Return the [x, y] coordinate for the center point of the cell that contains the specified text.  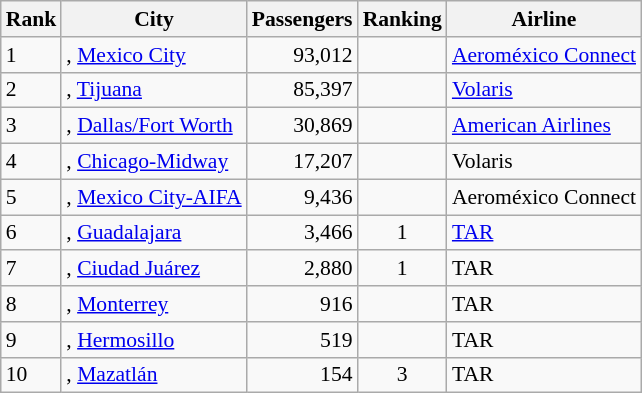
, Tijuana [154, 90]
9,436 [302, 197]
, Mazatlán [154, 375]
, Monterrey [154, 304]
Airline [544, 19]
7 [32, 269]
4 [32, 162]
916 [302, 304]
, Chicago-Midway [154, 162]
, Ciudad Juárez [154, 269]
17,207 [302, 162]
93,012 [302, 55]
30,869 [302, 126]
Rank [32, 19]
, Mexico City-AIFA [154, 197]
8 [32, 304]
2 [32, 90]
10 [32, 375]
, Hermosillo [154, 340]
2,880 [302, 269]
American Airlines [544, 126]
85,397 [302, 90]
3,466 [302, 233]
Passengers [302, 19]
, Dallas/Fort Worth [154, 126]
City [154, 19]
9 [32, 340]
5 [32, 197]
154 [302, 375]
Ranking [402, 19]
, Guadalajara [154, 233]
6 [32, 233]
, Mexico City [154, 55]
519 [302, 340]
